Find where the given text appears and provide that cell's center as [X, Y] coordinate. 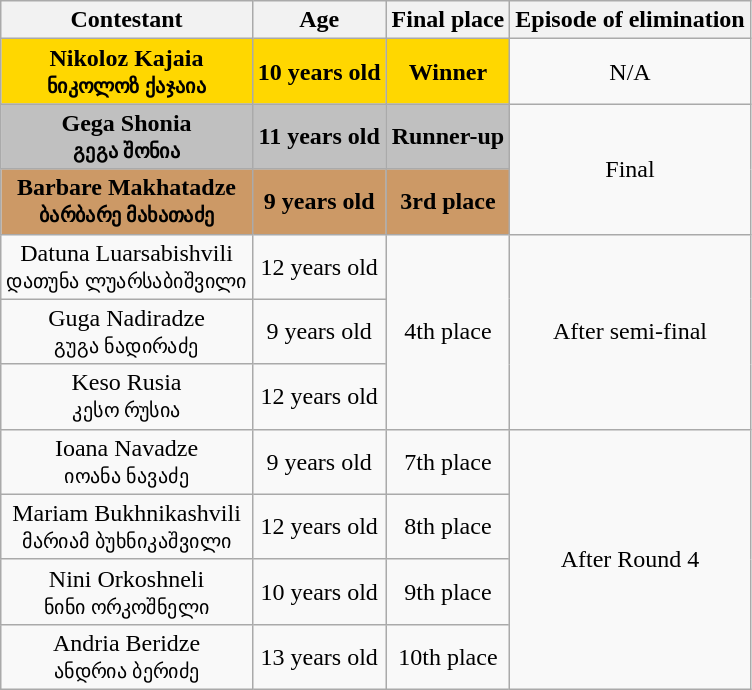
8th place [448, 526]
Episode of elimination [630, 20]
Contestant [127, 20]
7th place [448, 462]
Ioana Navadzeიოანა ნავაძე [127, 462]
Andria Beridzeანდრია ბერიძე [127, 656]
Mariam Bukhnikashviliმარიამ ბუხნიკაშვილი [127, 526]
9th place [448, 592]
Final [630, 169]
10th place [448, 656]
Runner-up [448, 136]
Winner [448, 72]
Guga Nadiradzeგუგა ნადირაძე [127, 332]
4th place [448, 332]
11 years old [319, 136]
N/A [630, 72]
Nini Orkoshneliნინი ორკოშნელი [127, 592]
3rd place [448, 202]
Gega Shoniaგეგა შონია [127, 136]
After Round 4 [630, 559]
After semi-final [630, 332]
Keso Rusiaკესო რუსია [127, 396]
Age [319, 20]
Final place [448, 20]
Barbare Makhatadzeბარბარე მახათაძე [127, 202]
Nikoloz Kajaiaნიკოლოზ ქაჯაია [127, 72]
13 years old [319, 656]
Datuna Luarsabishviliდათუნა ლუარსაბიშვილი [127, 266]
